Detect which cell encompasses the target text, then output its [X, Y] center coordinate. 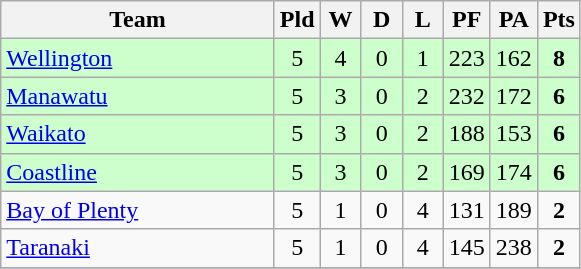
162 [514, 58]
169 [466, 172]
Taranaki [138, 248]
131 [466, 210]
L [422, 20]
Team [138, 20]
174 [514, 172]
Pts [558, 20]
Coastline [138, 172]
Waikato [138, 134]
Bay of Plenty [138, 210]
8 [558, 58]
153 [514, 134]
172 [514, 96]
189 [514, 210]
Pld [297, 20]
Wellington [138, 58]
W [340, 20]
PF [466, 20]
Manawatu [138, 96]
232 [466, 96]
188 [466, 134]
D [382, 20]
PA [514, 20]
223 [466, 58]
145 [466, 248]
238 [514, 248]
